Capture the cell that displays the provided text and extract its [x, y] central coordinate. 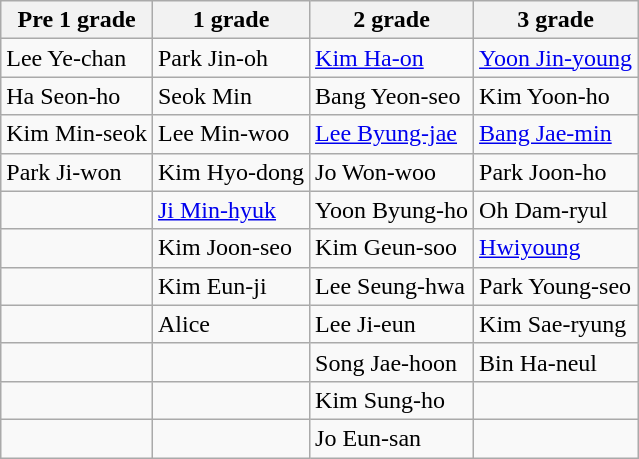
Lee Byung-jae [392, 134]
Bang Jae-min [556, 134]
Park Jin-oh [230, 58]
Hwiyoung [556, 248]
Pre 1 grade [77, 20]
Yoon Byung-ho [392, 210]
Song Jae-hoon [392, 362]
Lee Ji-eun [392, 324]
Kim Joon-seo [230, 248]
Lee Min-woo [230, 134]
Lee Seung-hwa [392, 286]
Yoon Jin-young [556, 58]
Kim Sae-ryung [556, 324]
Oh Dam-ryul [556, 210]
2 grade [392, 20]
Kim Sung-ho [392, 400]
Kim Ha-on [392, 58]
Park Young-seo [556, 286]
Kim Hyo-dong [230, 172]
Alice [230, 324]
Park Ji-won [77, 172]
Jo Eun-san [392, 438]
Bang Yeon-seo [392, 96]
Seok Min [230, 96]
Kim Min-seok [77, 134]
Park Joon-ho [556, 172]
1 grade [230, 20]
Kim Yoon-ho [556, 96]
Bin Ha-neul [556, 362]
Jo Won-woo [392, 172]
Ji Min-hyuk [230, 210]
3 grade [556, 20]
Ha Seon-ho [77, 96]
Kim Geun-soo [392, 248]
Lee Ye-chan [77, 58]
Kim Eun-ji [230, 286]
